Determine the [x, y] coordinate at the center of the cell enclosing the given text.  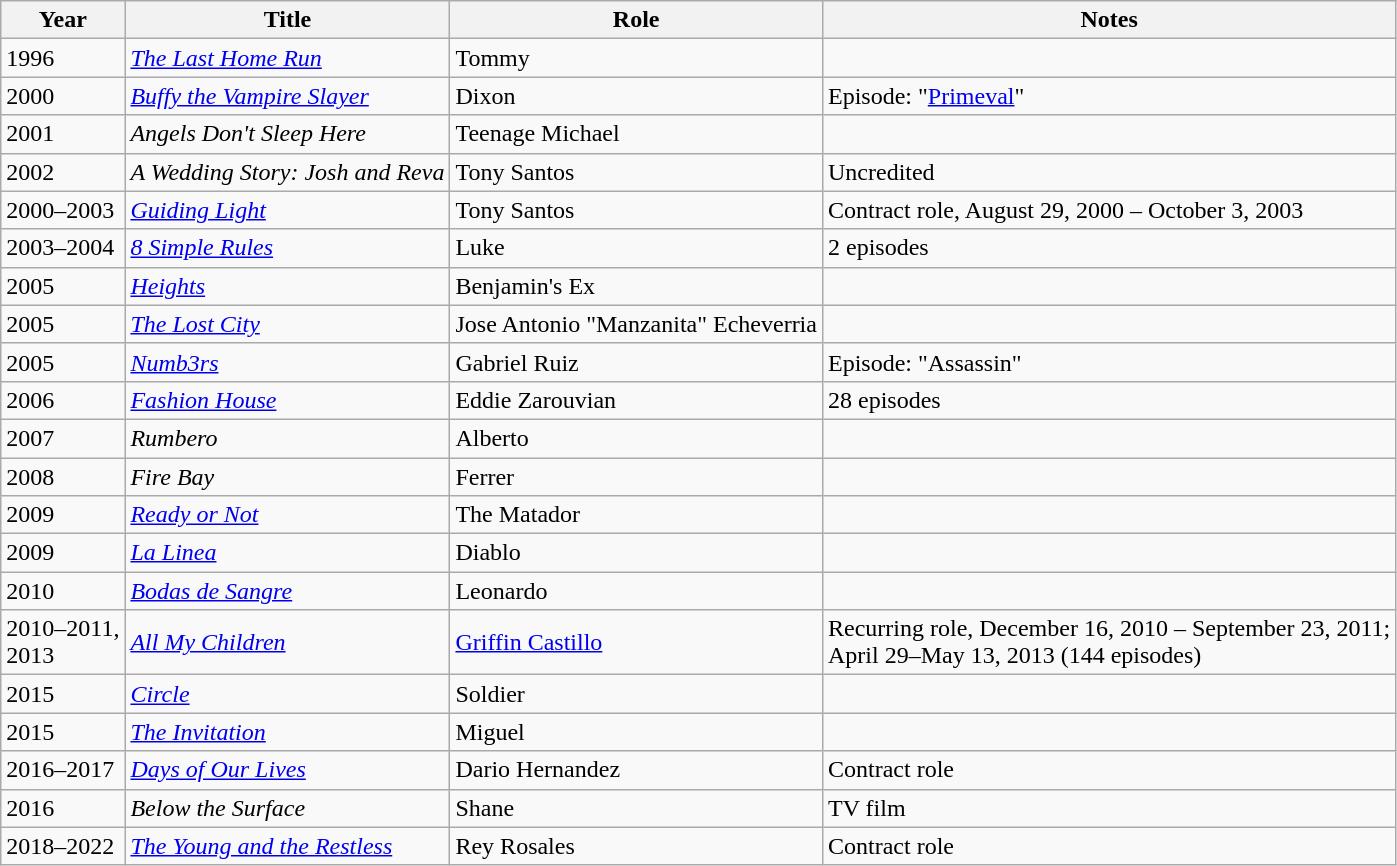
Eddie Zarouvian [636, 400]
All My Children [288, 642]
2018–2022 [63, 846]
Fashion House [288, 400]
The Invitation [288, 732]
TV film [1108, 808]
Buffy the Vampire Slayer [288, 96]
Shane [636, 808]
Numb3rs [288, 362]
Miguel [636, 732]
2016 [63, 808]
2010–2011, 2013 [63, 642]
Rumbero [288, 438]
Gabriel Ruiz [636, 362]
A Wedding Story: Josh and Reva [288, 172]
Luke [636, 248]
Tommy [636, 58]
Contract role, August 29, 2000 – October 3, 2003 [1108, 210]
Benjamin's Ex [636, 286]
Heights [288, 286]
Griffin Castillo [636, 642]
Jose Antonio "Manzanita" Echeverria [636, 324]
Alberto [636, 438]
Leonardo [636, 591]
Days of Our Lives [288, 770]
Ready or Not [288, 515]
Recurring role, December 16, 2010 – September 23, 2011; April 29–May 13, 2013 (144 episodes) [1108, 642]
Fire Bay [288, 477]
Year [63, 20]
2016–2017 [63, 770]
The Lost City [288, 324]
Angels Don't Sleep Here [288, 134]
The Last Home Run [288, 58]
Episode: "Primeval" [1108, 96]
Circle [288, 694]
Dario Hernandez [636, 770]
28 episodes [1108, 400]
8 Simple Rules [288, 248]
1996 [63, 58]
Ferrer [636, 477]
Notes [1108, 20]
The Young and the Restless [288, 846]
Dixon [636, 96]
2001 [63, 134]
Bodas de Sangre [288, 591]
Rey Rosales [636, 846]
2007 [63, 438]
La Linea [288, 553]
Soldier [636, 694]
2003–2004 [63, 248]
Episode: "Assassin" [1108, 362]
Guiding Light [288, 210]
Uncredited [1108, 172]
2002 [63, 172]
2006 [63, 400]
2010 [63, 591]
2000–2003 [63, 210]
Title [288, 20]
Below the Surface [288, 808]
The Matador [636, 515]
Role [636, 20]
2008 [63, 477]
Diablo [636, 553]
2 episodes [1108, 248]
2000 [63, 96]
Teenage Michael [636, 134]
